Extract the [x, y] coordinate from the center of the cell holding the provided text.  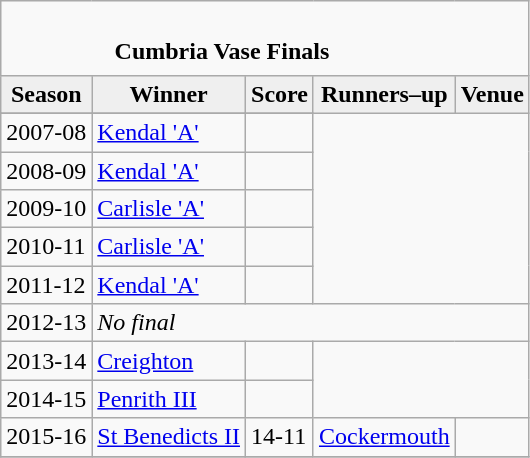
Score [280, 94]
Penrith III [169, 399]
14-11 [280, 437]
2009-10 [46, 209]
2007-08 [46, 132]
2010-11 [46, 247]
Winner [169, 94]
2015-16 [46, 437]
Cockermouth [384, 437]
No final [311, 323]
St Benedicts II [169, 437]
2012-13 [46, 323]
Venue [492, 94]
2011-12 [46, 285]
Creighton [169, 361]
2013-14 [46, 361]
2014-15 [46, 399]
2008-09 [46, 171]
Season [46, 94]
Runners–up [384, 94]
